Identify which cell holds the provided text, then report its (X, Y) central coordinate. 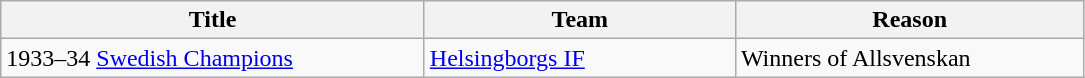
Winners of Allsvenskan (910, 58)
Reason (910, 20)
Team (580, 20)
Title (213, 20)
1933–34 Swedish Champions (213, 58)
Helsingborgs IF (580, 58)
